Extract the (x, y) coordinate from the center of the cell holding the provided text.  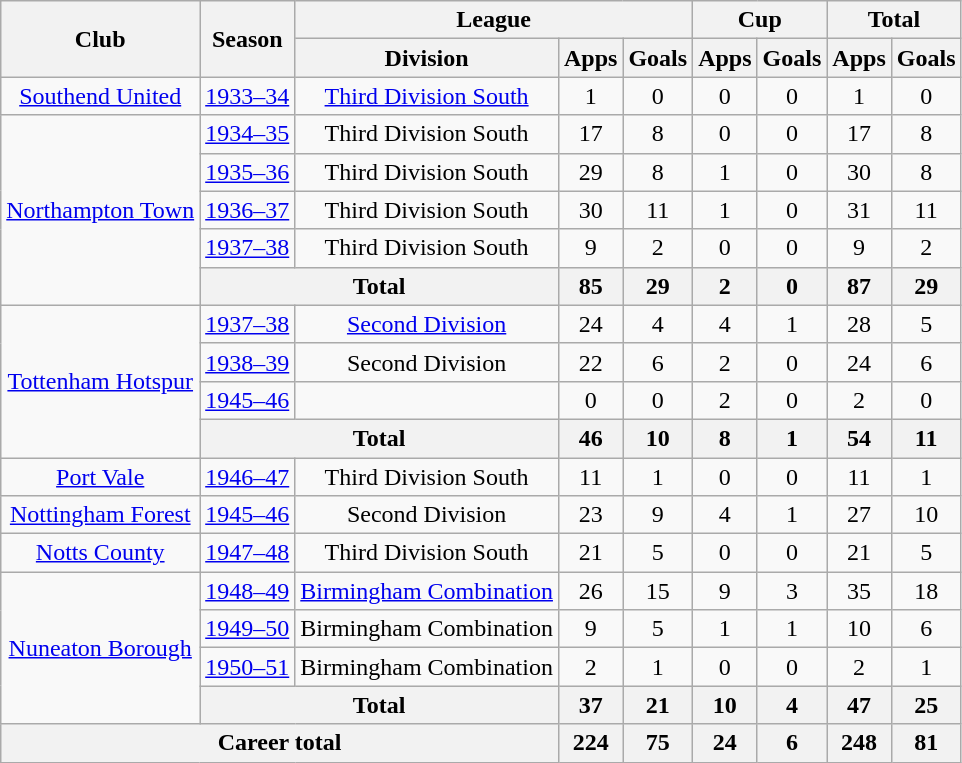
3 (792, 591)
23 (590, 515)
35 (859, 591)
Career total (280, 743)
18 (926, 591)
27 (859, 515)
Nuneaton Borough (100, 648)
1933–34 (248, 96)
1938–39 (248, 362)
47 (859, 705)
1935–36 (248, 172)
Port Vale (100, 477)
Southend United (100, 96)
1946–47 (248, 477)
37 (590, 705)
81 (926, 743)
1936–37 (248, 210)
54 (859, 438)
28 (859, 324)
1949–50 (248, 629)
46 (590, 438)
75 (658, 743)
Club (100, 39)
224 (590, 743)
248 (859, 743)
1947–48 (248, 553)
1934–35 (248, 134)
22 (590, 362)
85 (590, 286)
15 (658, 591)
League (494, 20)
Season (248, 39)
Northampton Town (100, 210)
25 (926, 705)
Tottenham Hotspur (100, 381)
26 (590, 591)
Division (427, 58)
1950–51 (248, 667)
Notts County (100, 553)
Nottingham Forest (100, 515)
31 (859, 210)
Cup (760, 20)
87 (859, 286)
1948–49 (248, 591)
